Locate the cell with the specified text and output its (x, y) center coordinate. 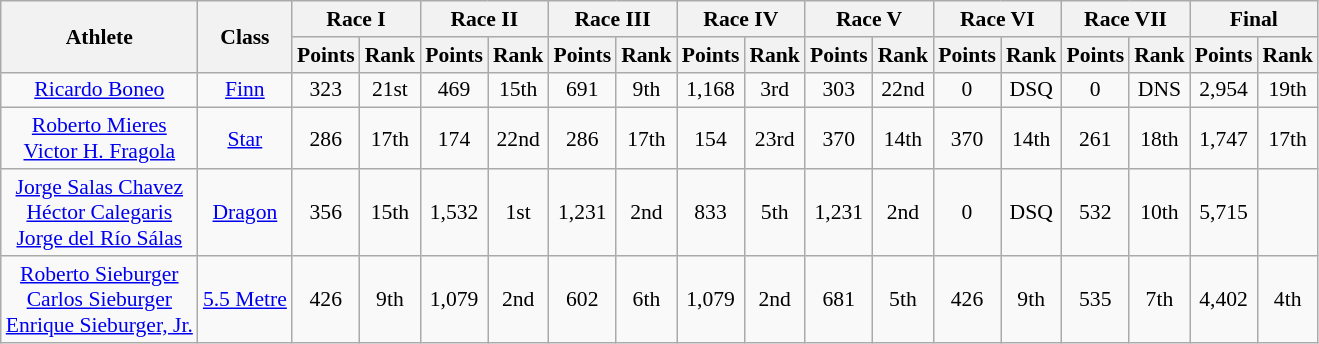
5,715 (1224, 212)
356 (326, 212)
4,402 (1224, 300)
5.5 Metre (245, 300)
Race II (484, 19)
602 (582, 300)
303 (839, 90)
Race IV (741, 19)
691 (582, 90)
Class (245, 36)
Athlete (100, 36)
21st (390, 90)
Star (245, 138)
681 (839, 300)
Race V (869, 19)
469 (454, 90)
154 (711, 138)
Race I (356, 19)
2,954 (1224, 90)
Roberto SieburgerCarlos SieburgerEnrique Sieburger, Jr. (100, 300)
DNS (1160, 90)
4th (1288, 300)
Race III (612, 19)
Race VII (1125, 19)
10th (1160, 212)
Dragon (245, 212)
Ricardo Boneo (100, 90)
323 (326, 90)
23rd (774, 138)
532 (1095, 212)
Final (1254, 19)
261 (1095, 138)
Finn (245, 90)
1,747 (1224, 138)
18th (1160, 138)
535 (1095, 300)
174 (454, 138)
19th (1288, 90)
Jorge Salas ChavezHéctor CalegarisJorge del Río Sálas (100, 212)
Race VI (997, 19)
7th (1160, 300)
3rd (774, 90)
1,168 (711, 90)
6th (646, 300)
1,532 (454, 212)
1st (518, 212)
Roberto MieresVictor H. Fragola (100, 138)
833 (711, 212)
